Identify which cell holds the provided text, then report its (X, Y) central coordinate. 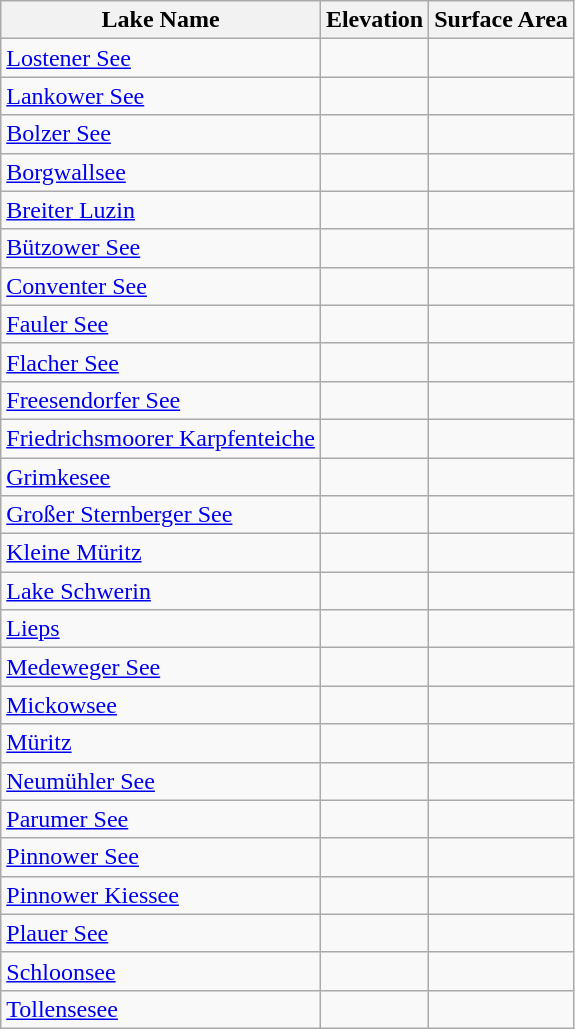
Lake Schwerin (161, 591)
Pinnower See (161, 857)
Lankower See (161, 96)
Bützower See (161, 248)
Pinnower Kiessee (161, 895)
Mickowsee (161, 705)
Parumer See (161, 819)
Fauler See (161, 324)
Müritz (161, 743)
Kleine Müritz (161, 553)
Elevation (374, 20)
Grimkesee (161, 477)
Plauer See (161, 933)
Medeweger See (161, 667)
Lostener See (161, 58)
Borgwallsee (161, 172)
Bolzer See (161, 134)
Neumühler See (161, 781)
Großer Sternberger See (161, 515)
Friedrichsmoorer Karpfenteiche (161, 438)
Surface Area (502, 20)
Flacher See (161, 362)
Tollensesee (161, 1009)
Freesendorfer See (161, 400)
Schloonsee (161, 971)
Lieps (161, 629)
Lake Name (161, 20)
Breiter Luzin (161, 210)
Conventer See (161, 286)
